Extract the [x, y] coordinate from the center of the cell holding the provided text.  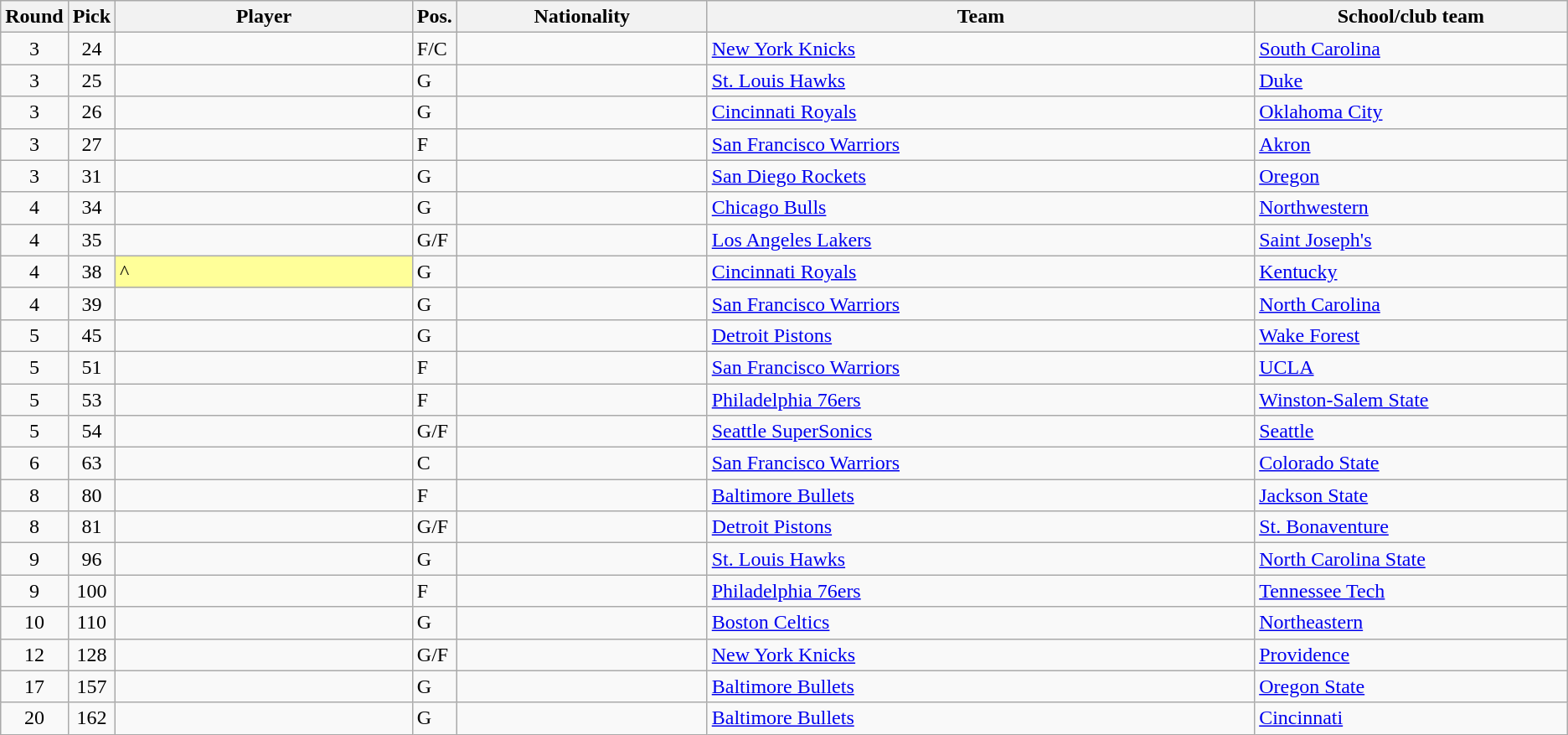
100 [91, 591]
110 [91, 623]
^ [265, 272]
157 [91, 686]
53 [91, 400]
27 [91, 144]
31 [91, 176]
Oregon State [1411, 686]
Pos. [434, 17]
51 [91, 367]
128 [91, 655]
17 [34, 686]
Jackson State [1411, 495]
Northeastern [1411, 623]
Chicago Bulls [980, 208]
Seattle SuperSonics [980, 432]
Duke [1411, 80]
North Carolina State [1411, 559]
10 [34, 623]
Winston-Salem State [1411, 400]
81 [91, 527]
162 [91, 718]
80 [91, 495]
Kentucky [1411, 272]
St. Bonaventure [1411, 527]
35 [91, 240]
Player [265, 17]
Seattle [1411, 432]
Wake Forest [1411, 335]
34 [91, 208]
UCLA [1411, 367]
South Carolina [1411, 49]
Saint Joseph's [1411, 240]
63 [91, 463]
26 [91, 112]
School/club team [1411, 17]
20 [34, 718]
Oklahoma City [1411, 112]
Team [980, 17]
Oregon [1411, 176]
6 [34, 463]
45 [91, 335]
54 [91, 432]
Tennessee Tech [1411, 591]
C [434, 463]
Colorado State [1411, 463]
Northwestern [1411, 208]
San Diego Rockets [980, 176]
39 [91, 303]
Akron [1411, 144]
Cincinnati [1411, 718]
North Carolina [1411, 303]
96 [91, 559]
Los Angeles Lakers [980, 240]
Boston Celtics [980, 623]
Round [34, 17]
Nationality [581, 17]
25 [91, 80]
38 [91, 272]
12 [34, 655]
F/C [434, 49]
24 [91, 49]
Providence [1411, 655]
Pick [91, 17]
